Return the [x, y] coordinate for the center point of the cell that contains the specified text.  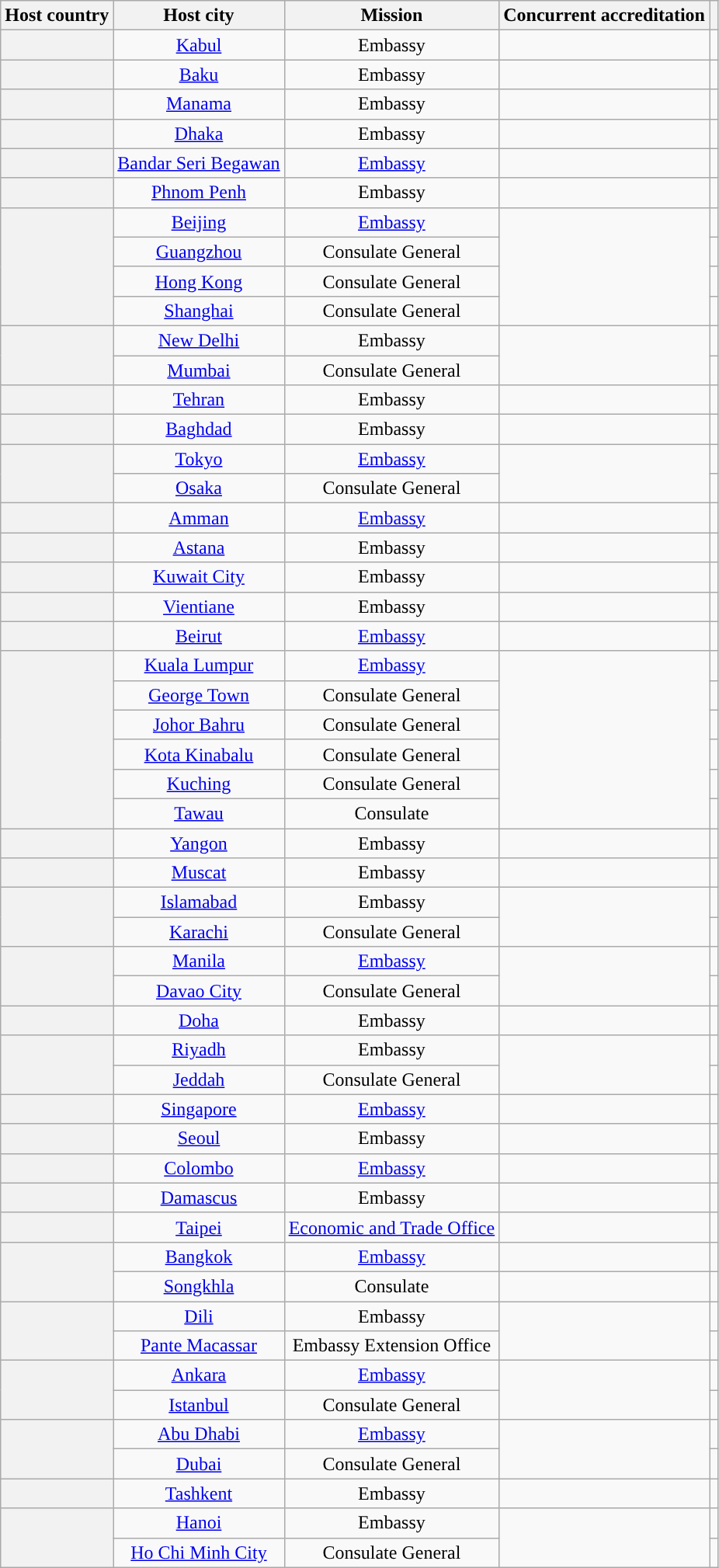
Hong Kong [199, 281]
Mumbai [199, 370]
Riyadh [199, 1050]
Ho Chi Minh City [199, 1552]
Osaka [199, 488]
Host city [199, 16]
Astana [199, 548]
Beirut [199, 636]
Songkhla [199, 1286]
Pante Macassar [199, 1346]
Muscat [199, 873]
Taipei [199, 1227]
Baku [199, 75]
Dhaka [199, 134]
Seoul [199, 1139]
Davao City [199, 991]
Amman [199, 518]
Beijing [199, 222]
Vientiane [199, 607]
Embassy Extension Office [391, 1346]
Tehran [199, 400]
Kuching [199, 784]
Kuala Lumpur [199, 666]
Manama [199, 104]
Colombo [199, 1168]
Baghdad [199, 429]
Dubai [199, 1464]
Singapore [199, 1109]
Yangon [199, 843]
Hanoi [199, 1523]
Guangzhou [199, 252]
Tokyo [199, 459]
Tashkent [199, 1493]
Shanghai [199, 311]
Tawau [199, 813]
Karachi [199, 932]
Phnom Penh [199, 193]
New Delhi [199, 340]
George Town [199, 695]
Istanbul [199, 1405]
Host country [57, 16]
Bandar Seri Begawan [199, 163]
Doha [199, 1020]
Mission [391, 16]
Dili [199, 1316]
Abu Dhabi [199, 1434]
Islamabad [199, 902]
Ankara [199, 1375]
Jeddah [199, 1080]
Damascus [199, 1198]
Economic and Trade Office [391, 1227]
Bangkok [199, 1257]
Johor Bahru [199, 725]
Kota Kinabalu [199, 754]
Kuwait City [199, 577]
Kabul [199, 45]
Concurrent accreditation [604, 16]
Manila [199, 961]
